Detect which cell encompasses the target text, then output its (X, Y) center coordinate. 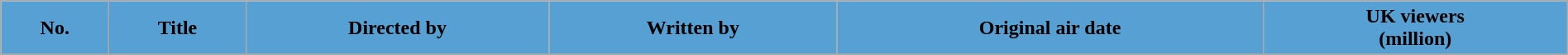
Original air date (1050, 28)
No. (55, 28)
Written by (693, 28)
UK viewers(million) (1415, 28)
Directed by (397, 28)
Title (177, 28)
